Provide the [x, y] coordinate of the cell's center where the given text is located.  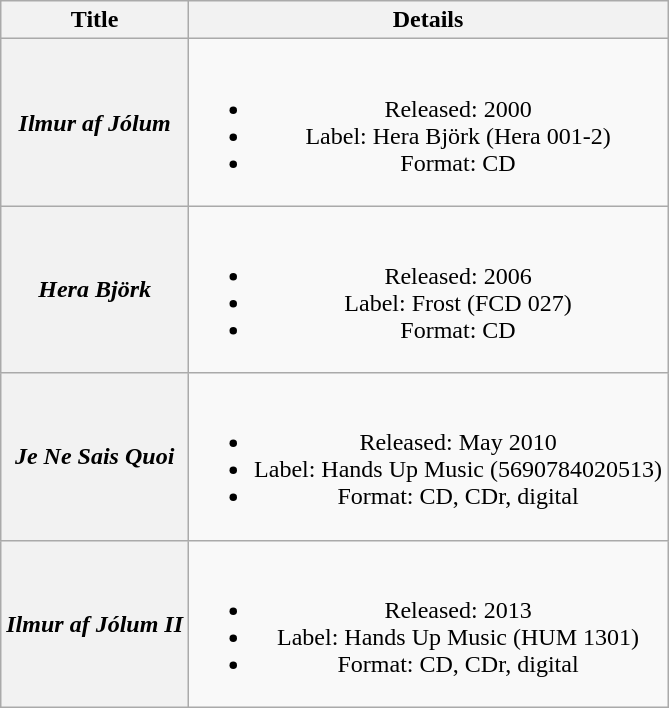
Ilmur af Jólum [95, 122]
Released: 2013Label: Hands Up Music (HUM 1301)Format: CD, CDr, digital [428, 624]
Released: May 2010Label: Hands Up Music (5690784020513)Format: CD, CDr, digital [428, 456]
Released: 2000Label: Hera Björk (Hera 001-2)Format: CD [428, 122]
Hera Björk [95, 290]
Released: 2006Label: Frost (FCD 027)Format: CD [428, 290]
Ilmur af Jólum II [95, 624]
Details [428, 20]
Je Ne Sais Quoi [95, 456]
Title [95, 20]
